Capture the cell that displays the provided text and extract its (x, y) central coordinate. 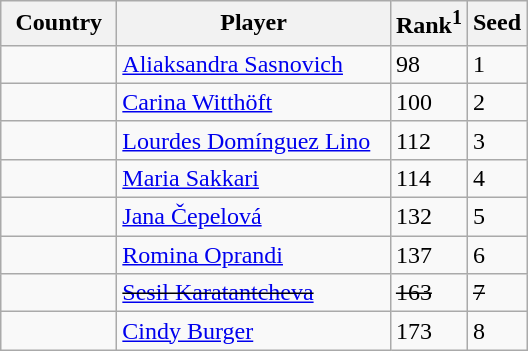
Aliaksandra Sasnovich (254, 64)
163 (428, 293)
132 (428, 217)
137 (428, 255)
112 (428, 140)
5 (496, 217)
4 (496, 178)
1 (496, 64)
6 (496, 255)
Rank1 (428, 24)
7 (496, 293)
Sesil Karatantcheva (254, 293)
Lourdes Domínguez Lino (254, 140)
Jana Čepelová (254, 217)
173 (428, 331)
Seed (496, 24)
Carina Witthöft (254, 102)
Player (254, 24)
100 (428, 102)
Maria Sakkari (254, 178)
114 (428, 178)
2 (496, 102)
Country (59, 24)
Cindy Burger (254, 331)
8 (496, 331)
Romina Oprandi (254, 255)
98 (428, 64)
3 (496, 140)
